Provide the (x, y) coordinate of the cell's center where the given text is located.  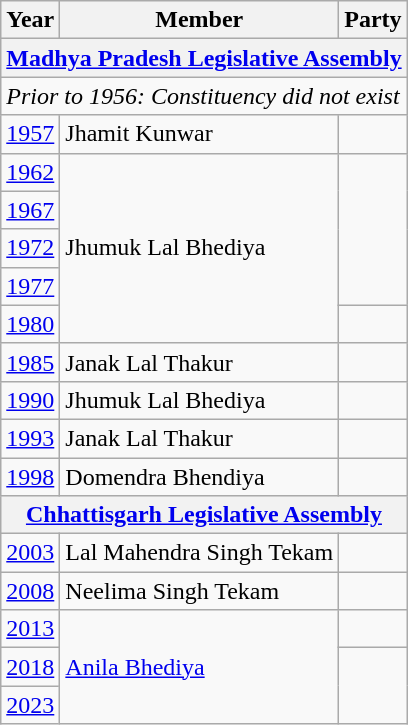
1998 (30, 477)
Party (373, 20)
1993 (30, 438)
Jhamit Kunwar (200, 134)
2003 (30, 553)
2008 (30, 591)
Neelima Singh Tekam (200, 591)
2013 (30, 629)
1980 (30, 324)
Madhya Pradesh Legislative Assembly (204, 58)
1967 (30, 210)
1972 (30, 248)
Anila Bhediya (200, 667)
1977 (30, 286)
1985 (30, 362)
2018 (30, 667)
2023 (30, 705)
Year (30, 20)
Lal Mahendra Singh Tekam (200, 553)
Member (200, 20)
Chhattisgarh Legislative Assembly (204, 515)
Prior to 1956: Constituency did not exist (204, 96)
1990 (30, 400)
Domendra Bhendiya (200, 477)
1962 (30, 172)
1957 (30, 134)
